For the text-containing cell, return its midpoint in [x, y] coordinate format. 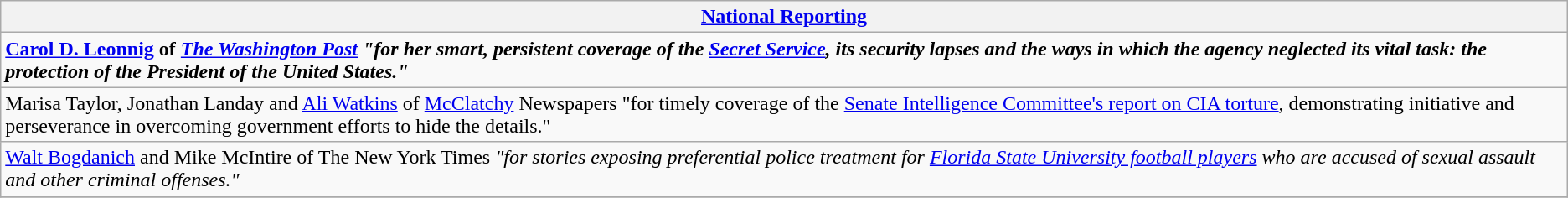
National Reporting [784, 17]
